Determine the [x, y] coordinate at the center of the cell enclosing the given text.  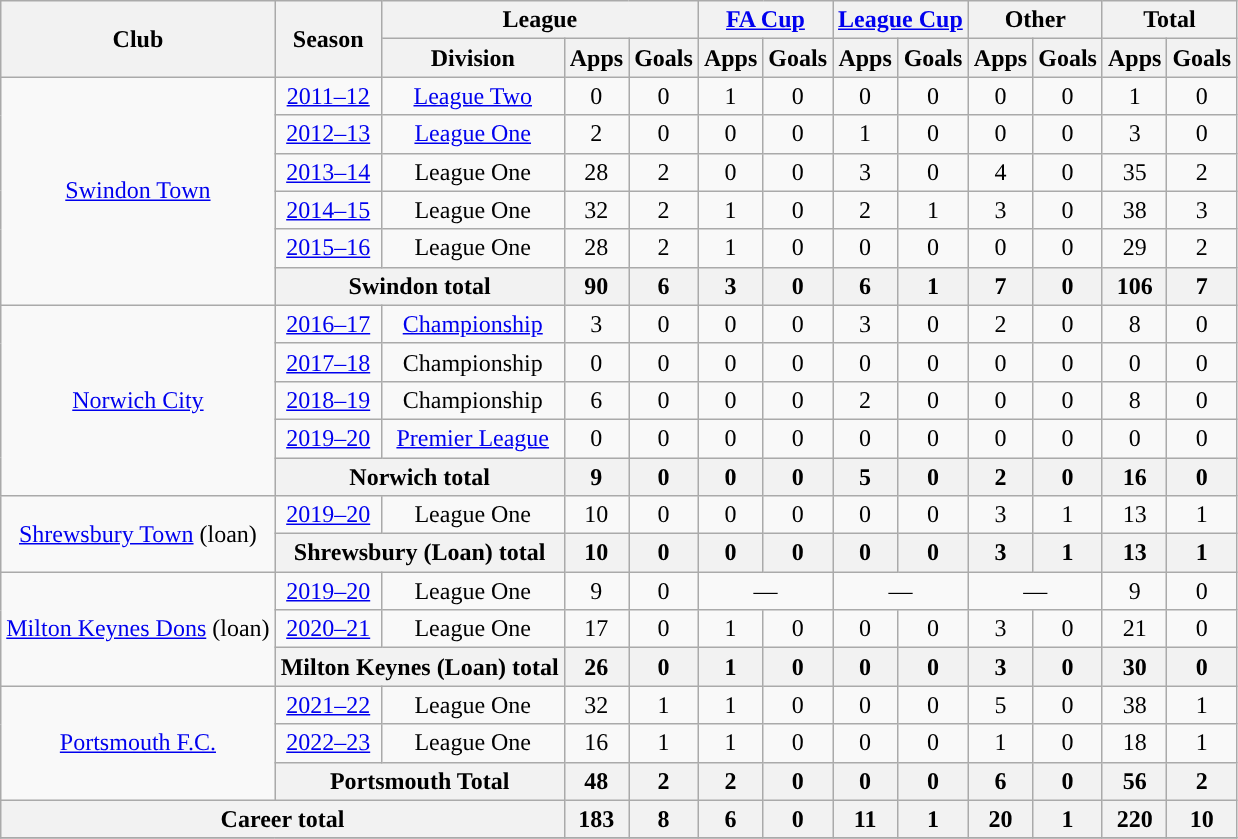
2021–22 [328, 705]
Swindon total [420, 286]
2016–17 [328, 324]
Portsmouth F.C. [138, 743]
Norwich total [420, 477]
2014–15 [328, 210]
2011–12 [328, 96]
Premier League [472, 438]
Division [472, 58]
2022–23 [328, 743]
183 [596, 819]
League [540, 20]
11 [866, 819]
26 [596, 667]
2012–13 [328, 134]
2015–16 [328, 248]
Shrewsbury Town (loan) [138, 534]
220 [1134, 819]
2018–19 [328, 400]
League Cup [901, 20]
League Two [472, 96]
Season [328, 39]
30 [1134, 667]
106 [1134, 286]
Career total [282, 819]
20 [1000, 819]
2013–14 [328, 172]
Portsmouth Total [420, 781]
35 [1134, 172]
Swindon Town [138, 191]
4 [1000, 172]
2020–21 [328, 629]
Norwich City [138, 400]
Other [1035, 20]
29 [1134, 248]
Club [138, 39]
2017–18 [328, 362]
Shrewsbury (Loan) total [420, 553]
48 [596, 781]
17 [596, 629]
Total [1169, 20]
FA Cup [765, 20]
Milton Keynes Dons (loan) [138, 629]
18 [1134, 743]
90 [596, 286]
21 [1134, 629]
56 [1134, 781]
Milton Keynes (Loan) total [420, 667]
